Provide the [x, y] coordinate of the cell's center where the given text is located.  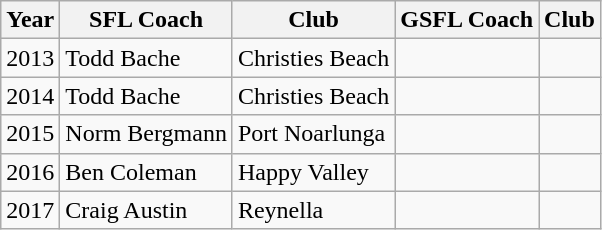
Norm Bergmann [146, 134]
SFL Coach [146, 20]
2013 [30, 58]
2017 [30, 210]
2015 [30, 134]
2014 [30, 96]
Port Noarlunga [313, 134]
Ben Coleman [146, 172]
Year [30, 20]
2016 [30, 172]
GSFL Coach [467, 20]
Craig Austin [146, 210]
Reynella [313, 210]
Happy Valley [313, 172]
